Determine the [X, Y] coordinate at the center of the cell enclosing the given text.  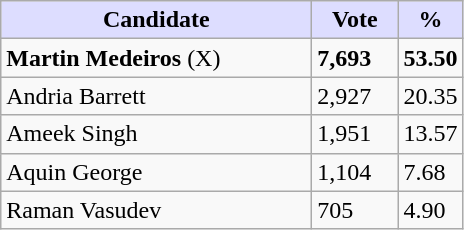
Andria Barrett [156, 96]
7,693 [355, 58]
20.35 [430, 96]
705 [355, 210]
Aquin George [156, 172]
1,104 [355, 172]
1,951 [355, 134]
Candidate [156, 20]
2,927 [355, 96]
Martin Medeiros (X) [156, 58]
Vote [355, 20]
13.57 [430, 134]
53.50 [430, 58]
4.90 [430, 210]
% [430, 20]
7.68 [430, 172]
Ameek Singh [156, 134]
Raman Vasudev [156, 210]
